Scan for the cell matching the given text and deliver its [x, y] coordinate at center. 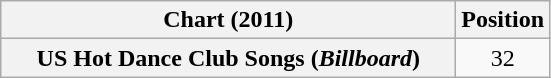
Position [503, 20]
32 [503, 58]
US Hot Dance Club Songs (Billboard) [228, 58]
Chart (2011) [228, 20]
